Provide the (X, Y) coordinate of the cell's center where the given text is located.  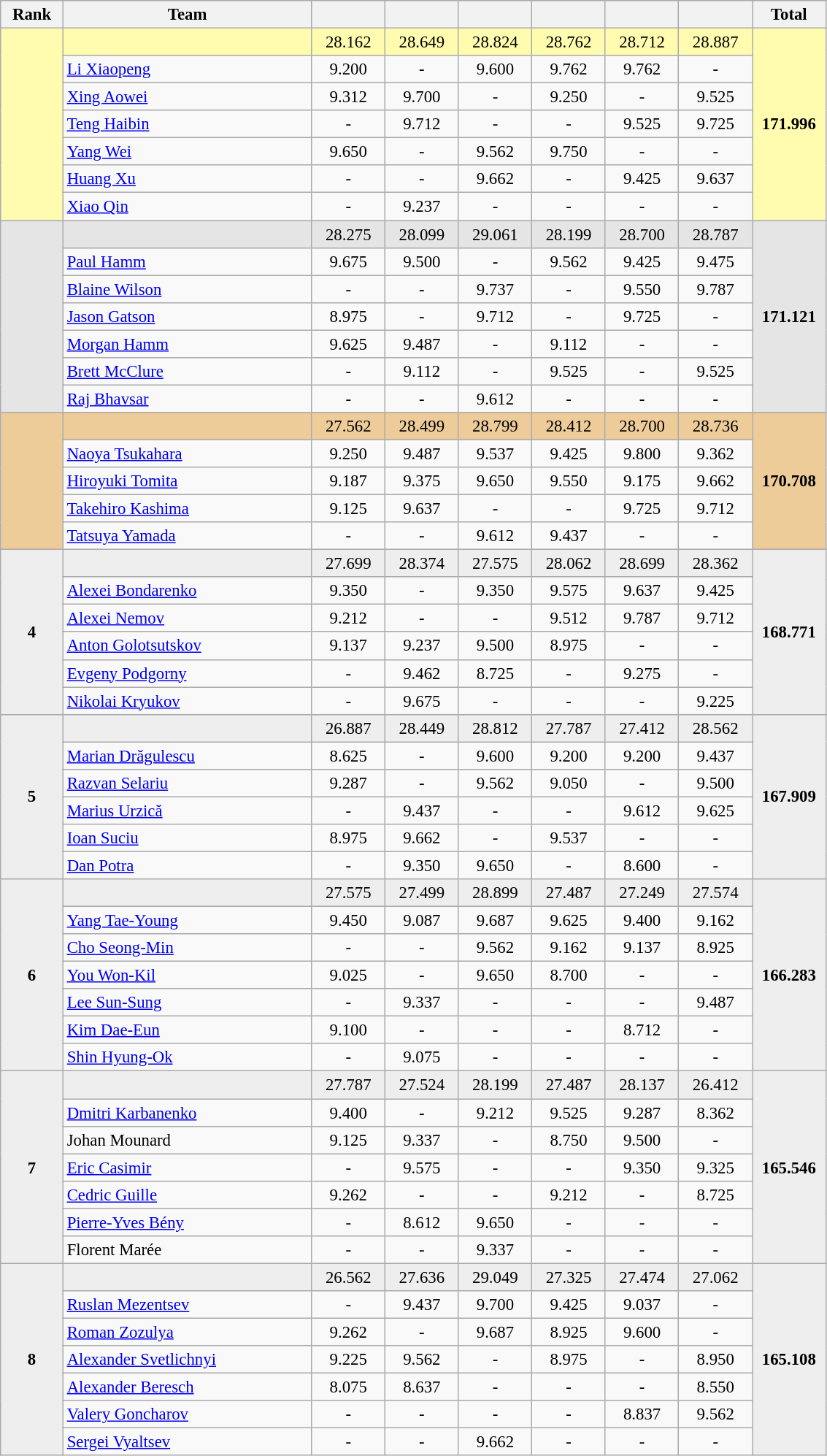
27.249 (642, 893)
Rank (32, 15)
8 (32, 1360)
28.275 (349, 234)
Teng Haibin (187, 124)
7 (32, 1167)
Eric Casimir (187, 1168)
Tatsuya Yamada (187, 536)
Xing Aowei (187, 97)
27.574 (715, 893)
27.474 (642, 1277)
27.699 (349, 564)
Morgan Hamm (187, 344)
8.550 (715, 1387)
8.637 (422, 1387)
27.325 (569, 1277)
29.049 (495, 1277)
27.499 (422, 893)
26.412 (715, 1085)
8.075 (349, 1387)
Team (187, 15)
8.950 (715, 1360)
Kim Dae-Eun (187, 1030)
171.996 (788, 124)
9.312 (349, 97)
165.108 (788, 1360)
Alexei Nemov (187, 618)
9.050 (569, 783)
9.475 (715, 261)
8.837 (642, 1414)
Yang Wei (187, 152)
8.700 (569, 976)
Alexander Svetlichnyi (187, 1360)
6 (32, 976)
29.061 (495, 234)
28.499 (422, 426)
28.649 (422, 42)
Florent Marée (187, 1250)
8.600 (642, 865)
Ioan Suciu (187, 838)
28.787 (715, 234)
9.187 (349, 481)
9.275 (642, 673)
Naoya Tsukahara (187, 453)
Blaine Wilson (187, 289)
28.162 (349, 42)
171.121 (788, 317)
28.374 (422, 564)
9.362 (715, 453)
28.137 (642, 1085)
28.736 (715, 426)
Total (788, 15)
4 (32, 632)
9.750 (569, 152)
Pierre-Yves Bény (187, 1222)
26.562 (349, 1277)
Xiao Qin (187, 207)
27.562 (349, 426)
9.037 (642, 1305)
You Won-Kil (187, 976)
Alexei Bondarenko (187, 591)
Yang Tae-Young (187, 921)
8.612 (422, 1222)
Marius Urzică (187, 811)
Brett McClure (187, 372)
9.075 (422, 1058)
27.524 (422, 1085)
9.025 (349, 976)
28.099 (422, 234)
Dmitri Karbanenko (187, 1113)
Shin Hyung-Ok (187, 1058)
26.887 (349, 728)
167.909 (788, 797)
28.562 (715, 728)
166.283 (788, 976)
Li Xiaopeng (187, 69)
Valery Goncharov (187, 1414)
Cedric Guille (187, 1195)
165.546 (788, 1167)
9.512 (569, 618)
28.712 (642, 42)
9.462 (422, 673)
9.375 (422, 481)
28.362 (715, 564)
Hiroyuki Tomita (187, 481)
28.412 (569, 426)
Cho Seong-Min (187, 948)
Marian Drăgulescu (187, 756)
Razvan Selariu (187, 783)
28.899 (495, 893)
9.087 (422, 921)
9.325 (715, 1168)
Dan Potra (187, 865)
28.062 (569, 564)
170.708 (788, 481)
Jason Gatson (187, 316)
Raj Bhavsar (187, 399)
9.100 (349, 1030)
8.625 (349, 756)
Ruslan Mezentsev (187, 1305)
Evgeny Podgorny (187, 673)
8.750 (569, 1140)
9.737 (495, 289)
Takehiro Kashima (187, 509)
Huang Xu (187, 179)
28.762 (569, 42)
28.812 (495, 728)
Paul Hamm (187, 261)
8.362 (715, 1113)
Alexander Beresch (187, 1387)
27.062 (715, 1277)
9.175 (642, 481)
Lee Sun-Sung (187, 1003)
28.887 (715, 42)
28.449 (422, 728)
28.699 (642, 564)
Johan Mounard (187, 1140)
Nikolai Kryukov (187, 701)
28.799 (495, 426)
9.800 (642, 453)
9.450 (349, 921)
27.636 (422, 1277)
168.771 (788, 632)
8.712 (642, 1030)
28.824 (495, 42)
Sergei Vyaltsev (187, 1442)
Anton Golotsutskov (187, 646)
Roman Zozulya (187, 1332)
27.412 (642, 728)
5 (32, 797)
